Extract the (x, y) coordinate from the center of the cell holding the provided text.  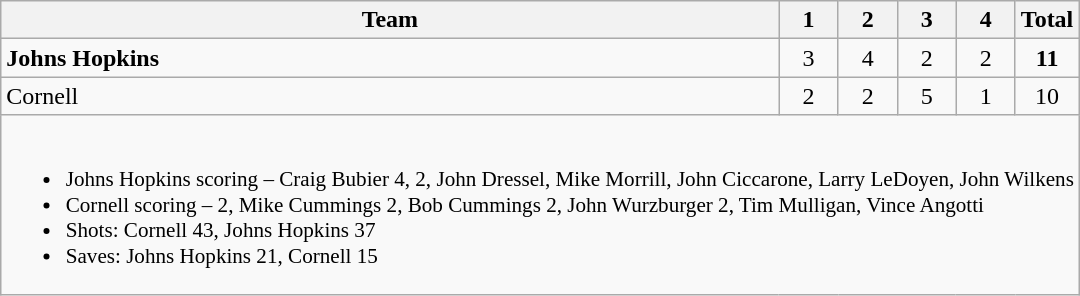
Cornell (390, 96)
Johns Hopkins (390, 58)
Total (1047, 20)
5 (926, 96)
11 (1047, 58)
10 (1047, 96)
Team (390, 20)
